Find where the given text appears and provide that cell's center as [X, Y] coordinate. 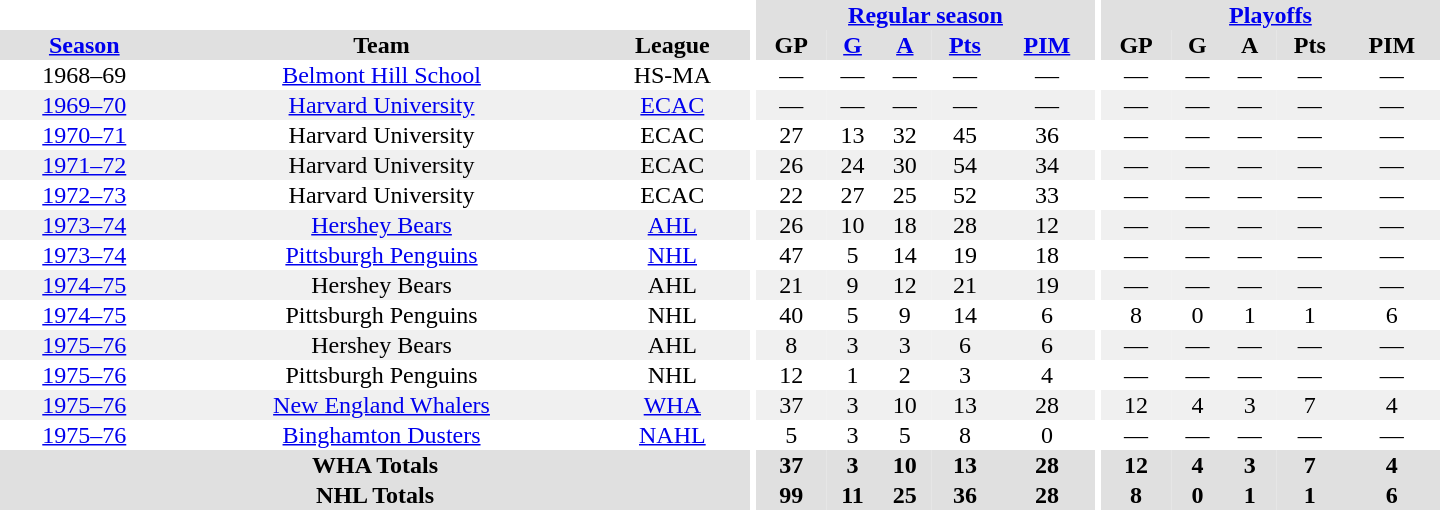
32 [905, 135]
1968–69 [84, 75]
1972–73 [84, 195]
24 [852, 165]
1969–70 [84, 105]
1971–72 [84, 165]
HS-MA [673, 75]
1970–71 [84, 135]
WHA [673, 405]
99 [791, 495]
52 [965, 195]
NAHL [673, 435]
34 [1047, 165]
11 [852, 495]
33 [1047, 195]
Team [382, 45]
Season [84, 45]
Playoffs [1270, 15]
47 [791, 255]
22 [791, 195]
Belmont Hill School [382, 75]
45 [965, 135]
Binghamton Dusters [382, 435]
WHA Totals [375, 465]
54 [965, 165]
Regular season [926, 15]
New England Whalers [382, 405]
40 [791, 315]
League [673, 45]
30 [905, 165]
NHL Totals [375, 495]
2 [905, 375]
